Provide the [x, y] coordinate of the cell's center where the given text is located.  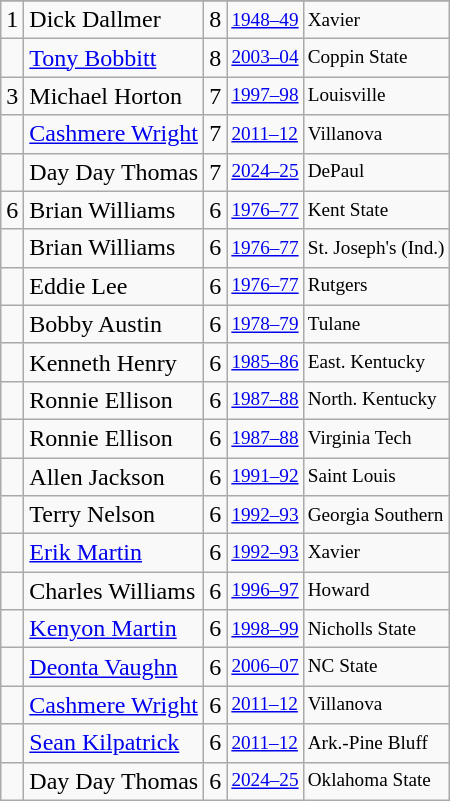
Deonta Vaughn [114, 667]
Georgia Southern [376, 515]
1948–49 [265, 20]
Howard [376, 591]
Tulane [376, 324]
Erik Martin [114, 553]
1996–97 [265, 591]
1985–86 [265, 362]
Tony Bobbitt [114, 58]
2003–04 [265, 58]
St. Joseph's (Ind.) [376, 248]
1978–79 [265, 324]
Virginia Tech [376, 438]
Kent State [376, 210]
NC State [376, 667]
1991–92 [265, 477]
Terry Nelson [114, 515]
3 [12, 96]
Ark.-Pine Bluff [376, 743]
Louisville [376, 96]
Kenneth Henry [114, 362]
North. Kentucky [376, 400]
Bobby Austin [114, 324]
Charles Williams [114, 591]
1997–98 [265, 96]
Michael Horton [114, 96]
East. Kentucky [376, 362]
Sean Kilpatrick [114, 743]
Eddie Lee [114, 286]
Oklahoma State [376, 781]
Rutgers [376, 286]
DePaul [376, 172]
2006–07 [265, 667]
Allen Jackson [114, 477]
1 [12, 20]
Dick Dallmer [114, 20]
Saint Louis [376, 477]
Coppin State [376, 58]
Kenyon Martin [114, 629]
Nicholls State [376, 629]
1998–99 [265, 629]
